Provide the [X, Y] coordinate of the cell's center where the given text is located.  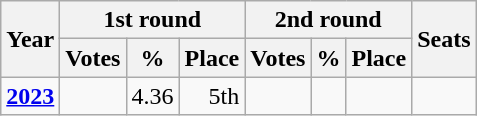
Seats [444, 39]
Year [30, 39]
2023 [30, 96]
4.36 [152, 96]
2nd round [328, 20]
1st round [152, 20]
5th [212, 96]
